Return the [X, Y] coordinate for the center point of the cell that contains the specified text.  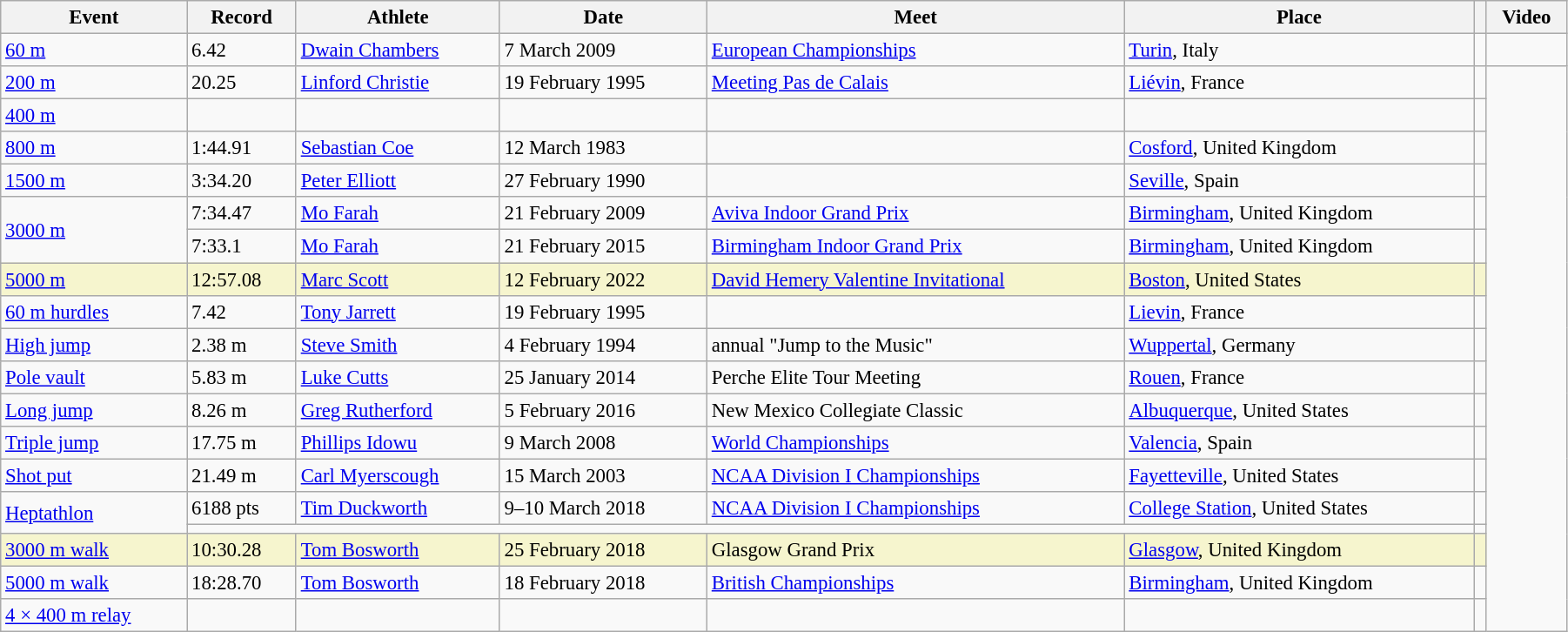
Aviva Indoor Grand Prix [915, 213]
8.26 m [242, 410]
British Championships [915, 583]
Perche Elite Tour Meeting [915, 377]
60 m [94, 50]
5000 m walk [94, 583]
Seville, Spain [1299, 181]
World Championships [915, 443]
annual "Jump to the Music" [915, 345]
3:34.20 [242, 181]
27 February 1990 [603, 181]
Albuquerque, United States [1299, 410]
12:57.08 [242, 279]
Turin, Italy [1299, 50]
Event [94, 17]
Liévin, France [1299, 83]
Birmingham Indoor Grand Prix [915, 246]
Lievin, France [1299, 312]
High jump [94, 345]
Luke Cutts [398, 377]
Steve Smith [398, 345]
7.42 [242, 312]
Athlete [398, 17]
Marc Scott [398, 279]
2.38 m [242, 345]
3000 m [94, 230]
Date [603, 17]
6188 pts [242, 508]
9–10 March 2018 [603, 508]
7:34.47 [242, 213]
18 February 2018 [603, 583]
Phillips Idowu [398, 443]
Cosford, United Kingdom [1299, 148]
Video [1526, 17]
6.42 [242, 50]
Boston, United States [1299, 279]
17.75 m [242, 443]
Glasgow Grand Prix [915, 550]
4 × 400 m relay [94, 615]
Meeting Pas de Calais [915, 83]
Long jump [94, 410]
3000 m walk [94, 550]
200 m [94, 83]
5000 m [94, 279]
Meet [915, 17]
800 m [94, 148]
Sebastian Coe [398, 148]
Tony Jarrett [398, 312]
25 February 2018 [603, 550]
10:30.28 [242, 550]
Glasgow, United Kingdom [1299, 550]
400 m [94, 116]
New Mexico Collegiate Classic [915, 410]
Fayetteville, United States [1299, 475]
Tim Duckworth [398, 508]
College Station, United States [1299, 508]
25 January 2014 [603, 377]
4 February 1994 [603, 345]
Dwain Chambers [398, 50]
12 March 1983 [603, 148]
21 February 2009 [603, 213]
Pole vault [94, 377]
21.49 m [242, 475]
Peter Elliott [398, 181]
20.25 [242, 83]
Record [242, 17]
5.83 m [242, 377]
1:44.91 [242, 148]
18:28.70 [242, 583]
Rouen, France [1299, 377]
Place [1299, 17]
Shot put [94, 475]
Carl Myerscough [398, 475]
European Championships [915, 50]
Wuppertal, Germany [1299, 345]
Triple jump [94, 443]
Valencia, Spain [1299, 443]
7:33.1 [242, 246]
Linford Christie [398, 83]
5 February 2016 [603, 410]
60 m hurdles [94, 312]
Heptathlon [94, 513]
12 February 2022 [603, 279]
9 March 2008 [603, 443]
1500 m [94, 181]
Greg Rutherford [398, 410]
15 March 2003 [603, 475]
David Hemery Valentine Invitational [915, 279]
21 February 2015 [603, 246]
7 March 2009 [603, 50]
